Find where the given text appears and provide that cell's center as (X, Y) coordinate. 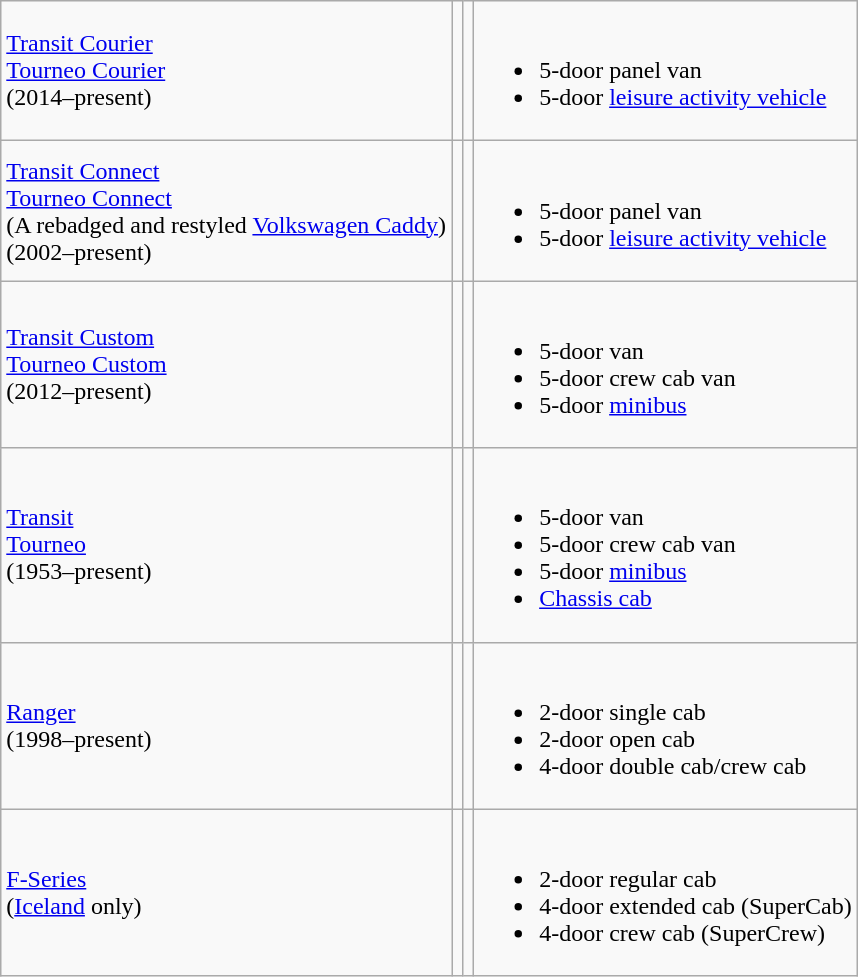
Transit ConnectTourneo Connect(A rebadged and restyled Volkswagen Caddy)(2002–present) (226, 211)
Transit CourierTourneo Courier(2014–present) (226, 71)
2-door single cab2-door open cab4-door double cab/crew cab (666, 726)
Transit CustomTourneo Custom(2012–present) (226, 364)
Ranger(1998–present) (226, 726)
2-door regular cab4-door extended cab (SuperCab)4-door crew cab (SuperCrew) (666, 892)
5-door van5-door crew cab van5-door minibusChassis cab (666, 545)
F-Series(Iceland only) (226, 892)
5-door van5-door crew cab van5-door minibus (666, 364)
TransitTourneo(1953–present) (226, 545)
